Scan for the cell matching the given text and deliver its [X, Y] coordinate at center. 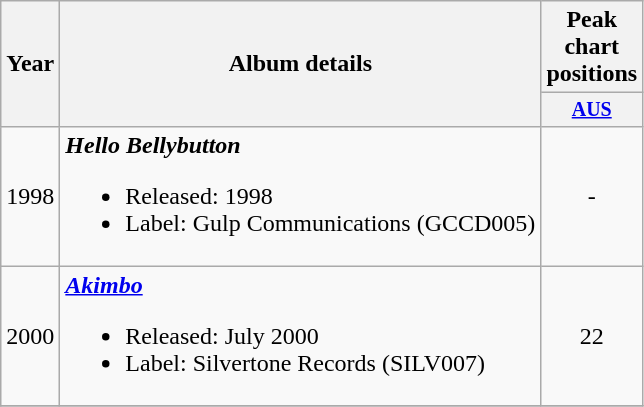
2000 [30, 336]
1998 [30, 196]
Year [30, 64]
Peak chart positions [592, 47]
22 [592, 336]
AUS [592, 110]
- [592, 196]
AkimboReleased: July 2000Label: Silvertone Records (SILV007) [300, 336]
Hello BellybuttonReleased: 1998Label: Gulp Communications (GCCD005) [300, 196]
Album details [300, 64]
